Search for the cell housing the specified text and yield its (X, Y) center coordinate. 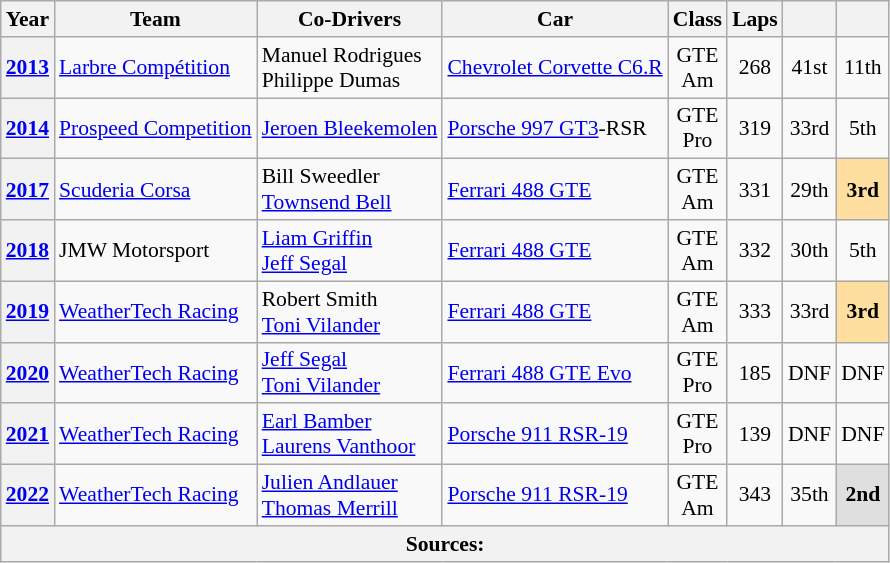
Robert Smith Toni Vilander (350, 312)
343 (755, 496)
185 (755, 372)
2013 (28, 68)
Prospeed Competition (156, 128)
JMW Motorsport (156, 250)
Year (28, 19)
41st (810, 68)
2021 (28, 434)
Liam Griffin Jeff Segal (350, 250)
Jeroen Bleekemolen (350, 128)
2nd (862, 496)
Earl Bamber Laurens Vanthoor (350, 434)
2017 (28, 190)
332 (755, 250)
Julien Andlauer Thomas Merrill (350, 496)
Jeff Segal Toni Vilander (350, 372)
Class (698, 19)
Car (554, 19)
331 (755, 190)
Chevrolet Corvette C6.R (554, 68)
Ferrari 488 GTE Evo (554, 372)
29th (810, 190)
30th (810, 250)
2019 (28, 312)
Laps (755, 19)
Sources: (446, 544)
268 (755, 68)
139 (755, 434)
2014 (28, 128)
Co-Drivers (350, 19)
35th (810, 496)
Manuel Rodrigues Philippe Dumas (350, 68)
11th (862, 68)
319 (755, 128)
333 (755, 312)
Bill Sweedler Townsend Bell (350, 190)
2018 (28, 250)
Team (156, 19)
2022 (28, 496)
Porsche 997 GT3-RSR (554, 128)
2020 (28, 372)
Scuderia Corsa (156, 190)
Larbre Compétition (156, 68)
